Locate the cell with the specified text and output its (X, Y) center coordinate. 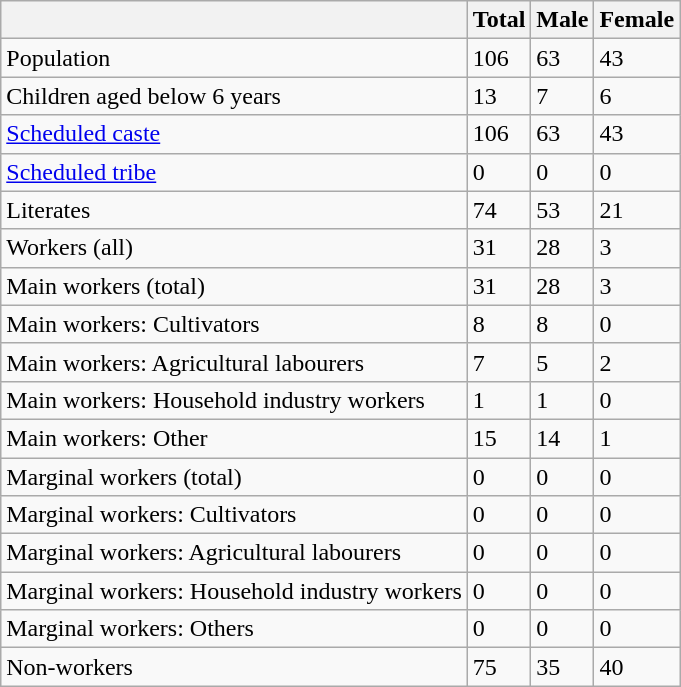
Main workers: Agricultural labourers (234, 362)
Marginal workers: Agricultural labourers (234, 553)
53 (562, 210)
Female (637, 20)
Marginal workers: Cultivators (234, 515)
6 (637, 96)
13 (499, 96)
35 (562, 667)
14 (562, 438)
75 (499, 667)
5 (562, 362)
74 (499, 210)
Main workers (total) (234, 286)
Non-workers (234, 667)
Workers (all) (234, 248)
Total (499, 20)
Children aged below 6 years (234, 96)
Main workers: Cultivators (234, 324)
Scheduled caste (234, 134)
21 (637, 210)
Main workers: Other (234, 438)
15 (499, 438)
Marginal workers: Household industry workers (234, 591)
2 (637, 362)
Marginal workers (total) (234, 477)
40 (637, 667)
Scheduled tribe (234, 172)
Main workers: Household industry workers (234, 400)
Population (234, 58)
Marginal workers: Others (234, 629)
Literates (234, 210)
Male (562, 20)
